Capture the cell that displays the provided text and extract its (X, Y) central coordinate. 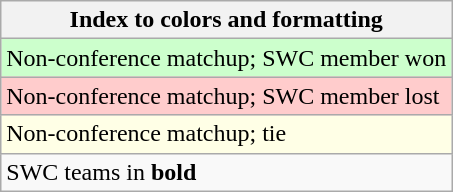
Non-conference matchup; tie (226, 134)
Non-conference matchup; SWC member lost (226, 96)
Non-conference matchup; SWC member won (226, 58)
Index to colors and formatting (226, 20)
SWC teams in bold (226, 172)
